Detect which cell encompasses the target text, then output its [X, Y] center coordinate. 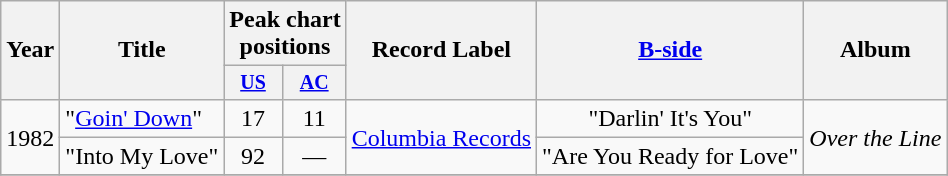
— [314, 156]
1982 [30, 137]
AC [314, 82]
92 [253, 156]
"Into My Love" [142, 156]
"Goin' Down" [142, 118]
Peak chartpositions [285, 34]
Year [30, 50]
"Are You Ready for Love" [670, 156]
US [253, 82]
Album [876, 50]
B-side [670, 50]
Over the Line [876, 137]
11 [314, 118]
Record Label [441, 50]
"Darlin' It's You" [670, 118]
Title [142, 50]
17 [253, 118]
Columbia Records [441, 137]
